From the cell containing the given text, extract its center point as [x, y] coordinate. 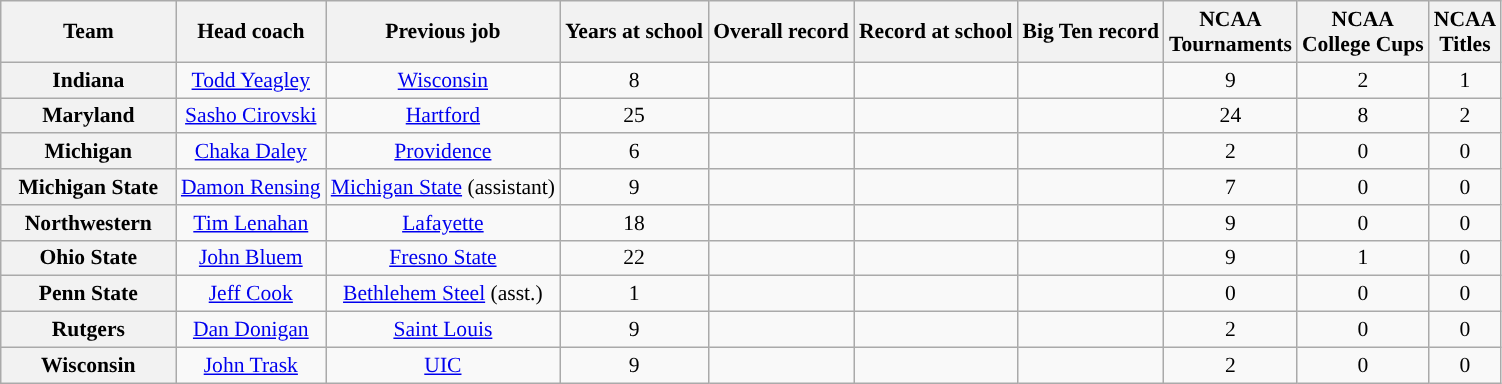
Damon Rensing [251, 187]
Team [88, 32]
Michigan State [88, 187]
Big Ten record [1091, 32]
NCAATournaments [1230, 32]
Todd Yeagley [251, 80]
Hartford [443, 116]
John Bluem [251, 258]
6 [634, 152]
25 [634, 116]
Maryland [88, 116]
24 [1230, 116]
Michigan [88, 152]
Tim Lenahan [251, 223]
Lafayette [443, 223]
Saint Louis [443, 330]
Indiana [88, 80]
Dan Donigan [251, 330]
Record at school [936, 32]
Ohio State [88, 258]
Michigan State (assistant) [443, 187]
NCAATitles [1465, 32]
Previous job [443, 32]
18 [634, 223]
7 [1230, 187]
Fresno State [443, 258]
Sasho Cirovski [251, 116]
NCAACollege Cups [1363, 32]
Overall record [781, 32]
UIC [443, 365]
Head coach [251, 32]
Jeff Cook [251, 294]
Years at school [634, 32]
22 [634, 258]
Northwestern [88, 223]
Rutgers [88, 330]
Providence [443, 152]
John Trask [251, 365]
Chaka Daley [251, 152]
Penn State [88, 294]
Bethlehem Steel (asst.) [443, 294]
